Return the [x, y] coordinate for the center point of the cell that contains the specified text.  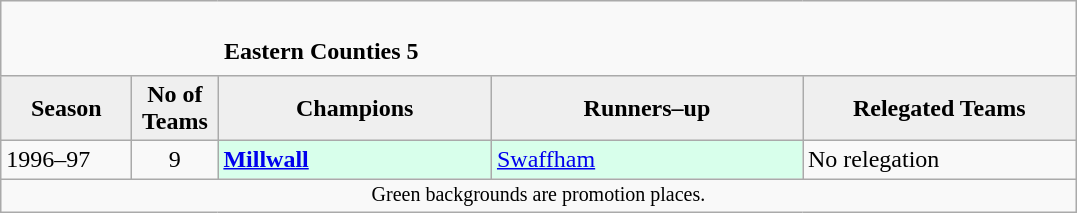
9 [175, 159]
Swaffham [646, 159]
Relegated Teams [939, 108]
Millwall [355, 159]
No relegation [939, 159]
Green backgrounds are promotion places. [538, 194]
No of Teams [175, 108]
Runners–up [646, 108]
Champions [355, 108]
1996–97 [66, 159]
Season [66, 108]
